From the cell containing the given text, extract its center point as (X, Y) coordinate. 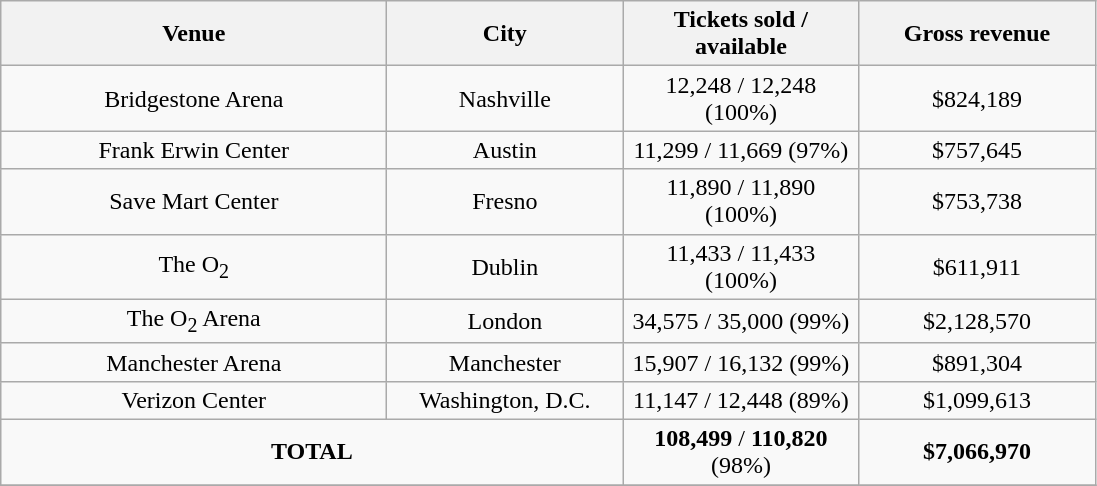
The O2 (194, 266)
108,499 / 110,820 (98%) (741, 452)
Austin (505, 150)
Dublin (505, 266)
City (505, 34)
Tickets sold / available (741, 34)
Verizon Center (194, 400)
Bridgestone Arena (194, 98)
Washington, D.C. (505, 400)
The O2 Arena (194, 321)
$824,189 (977, 98)
$753,738 (977, 202)
Manchester Arena (194, 362)
12,248 / 12,248 (100%) (741, 98)
Save Mart Center (194, 202)
Venue (194, 34)
Fresno (505, 202)
$7,066,970 (977, 452)
Frank Erwin Center (194, 150)
$891,304 (977, 362)
34,575 / 35,000 (99%) (741, 321)
15,907 / 16,132 (99%) (741, 362)
Gross revenue (977, 34)
$757,645 (977, 150)
$2,128,570 (977, 321)
$1,099,613 (977, 400)
Nashville (505, 98)
11,299 / 11,669 (97%) (741, 150)
$611,911 (977, 266)
11,147 / 12,448 (89%) (741, 400)
TOTAL (312, 452)
11,890 / 11,890 (100%) (741, 202)
Manchester (505, 362)
London (505, 321)
11,433 / 11,433 (100%) (741, 266)
